Determine the [X, Y] coordinate at the center of the cell enclosing the given text.  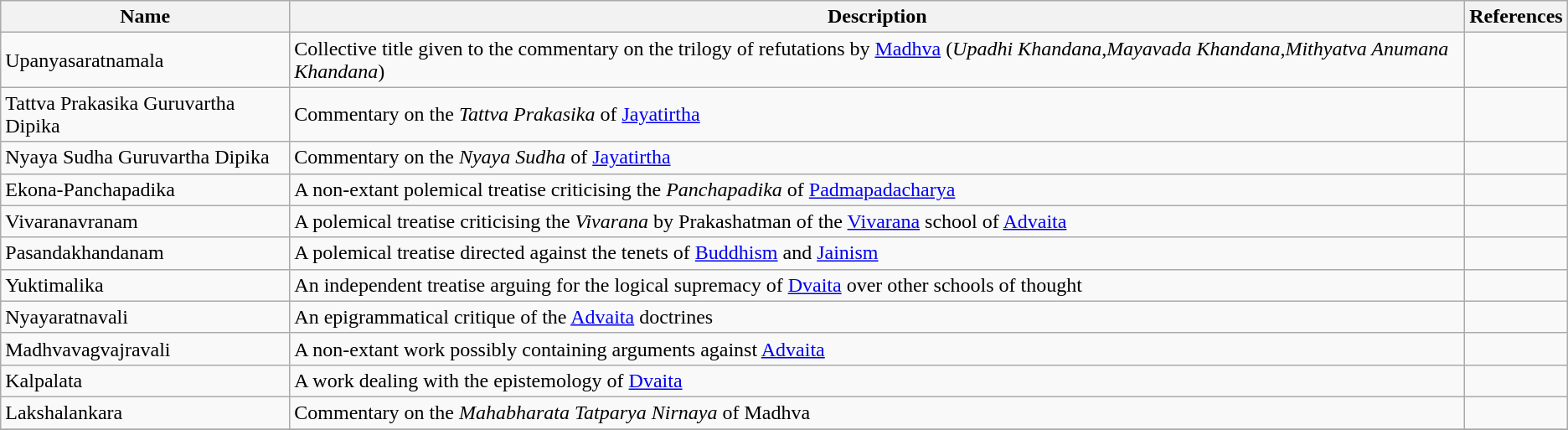
Kalpalata [146, 381]
Description [878, 17]
Madhvavagvajravali [146, 349]
Commentary on the Mahabharata Tatparya Nirnaya of Madhva [878, 412]
Commentary on the Tattva Prakasika of Jayatirtha [878, 114]
An epigrammatical critique of the Advaita doctrines [878, 317]
A polemical treatise criticising the Vivarana by Prakashatman of the Vivarana school of Advaita [878, 221]
Pasandakhandanam [146, 253]
Tattva Prakasika Guruvartha Dipika [146, 114]
Vivaranavranam [146, 221]
References [1516, 17]
A polemical treatise directed against the tenets of Buddhism and Jainism [878, 253]
Yuktimalika [146, 285]
Commentary on the Nyaya Sudha of Jayatirtha [878, 158]
Nyayaratnavali [146, 317]
Nyaya Sudha Guruvartha Dipika [146, 158]
Upanyasaratnamala [146, 60]
Ekona-Panchapadika [146, 189]
Lakshalankara [146, 412]
Collective title given to the commentary on the trilogy of refutations by Madhva (Upadhi Khandana,Mayavada Khandana,Mithyatva Anumana Khandana) [878, 60]
A work dealing with the epistemology of Dvaita [878, 381]
An independent treatise arguing for the logical supremacy of Dvaita over other schools of thought [878, 285]
A non-extant work possibly containing arguments against Advaita [878, 349]
A non-extant polemical treatise criticising the Panchapadika of Padmapadacharya [878, 189]
Name [146, 17]
